For the text-containing cell, return its midpoint in (x, y) coordinate format. 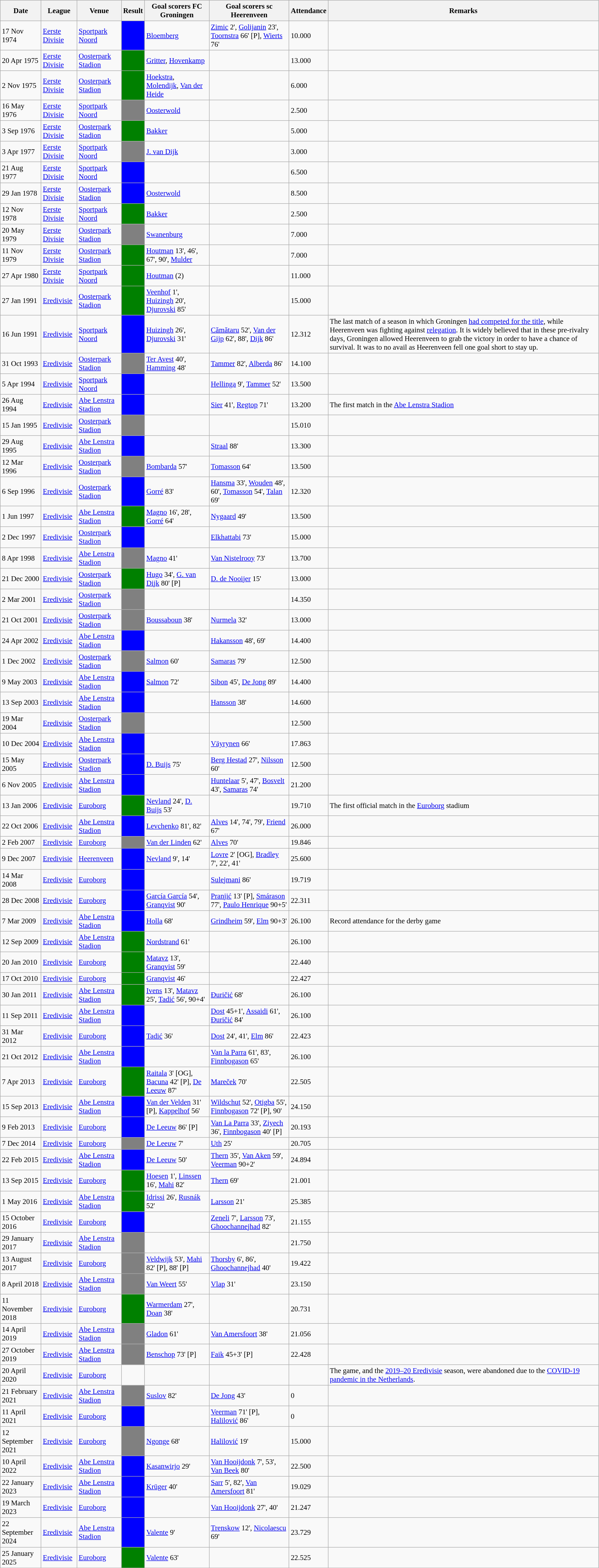
Gritter, Hovenkamp (177, 61)
24 Apr 2002 (21, 640)
Salmon 60' (177, 661)
12 Nov 1978 (21, 213)
Halilović 19' (249, 1441)
Cămătaru 52', Van der Gijp 62', 88', Dijk 86' (249, 334)
Samaras 79' (249, 661)
Hakansson 48', 69' (249, 640)
De Jong 43' (249, 1396)
12 September 2021 (21, 1441)
Warmerdam 27', Doan 38' (177, 1309)
Hansma 33', Wouden 48', 60', Tomasson 54', Talan 69' (249, 492)
26.000 (308, 827)
22.423 (308, 1036)
6.000 (308, 86)
20 Apr 1975 (21, 61)
19.719 (308, 880)
Valente 9' (177, 1533)
Mareček 70' (249, 1082)
15.010 (308, 426)
20.731 (308, 1309)
Magno 16', 28', Gorré 64' (177, 516)
Dost 45+1', Assaidi 61', Đuričić 84' (249, 1016)
Hansson 38' (249, 702)
14 April 2019 (21, 1334)
15 Sep 2013 (21, 1106)
Van der Linden 62' (177, 843)
21.001 (308, 1181)
7 Mar 2009 (21, 921)
Levchenko 81', 82' (177, 827)
Đuričić 68' (249, 995)
24.150 (308, 1106)
21 Dec 2000 (21, 578)
Remarks (463, 11)
19.846 (308, 843)
27 Apr 1980 (21, 276)
10.000 (308, 36)
2 Mar 2001 (21, 599)
15 May 2005 (21, 765)
22.440 (308, 962)
Date (21, 11)
22 January 2023 (21, 1487)
22.500 (308, 1466)
Gladon 61' (177, 1334)
Nygaard 49' (249, 516)
22.428 (308, 1355)
Raitala 3' [OG], Bacuna 42' [P], De Leeuw 87' (177, 1082)
11 Sep 2011 (21, 1016)
Houtman 13', 46', 67', 90', Mulder (177, 255)
Ngonge 68' (177, 1441)
30 Jan 2011 (21, 995)
Sarr 5', 82', Van Amersfoort 81' (249, 1487)
13 Jan 2006 (21, 805)
Houtman (2) (177, 276)
21 Oct 2001 (21, 620)
8 April 2018 (21, 1284)
7 Apr 2013 (21, 1082)
25.600 (308, 859)
Dost 24', 41', Elm 86' (249, 1036)
The first match in the Abe Lenstra Stadion (463, 405)
26 Aug 1994 (21, 405)
13 Sep 2015 (21, 1181)
3.000 (308, 151)
22 Oct 2006 (21, 827)
17.863 (308, 744)
Tammer 82', Alberda 86' (249, 364)
9 Dec 2007 (21, 859)
Thern 35', Van Aken 59', Veerman 90+2' (249, 1160)
Veerman 71' [P], Halilović 86' (249, 1417)
Pranjić 13' [P], Smárason 77', Paulo Henrique 90+5' (249, 900)
Vlap 31' (249, 1284)
De Leeuw 7' (177, 1144)
Huizingh 26', Djurovski 31' (177, 334)
Benschop 73' [P] (177, 1355)
14 Mar 2008 (21, 880)
Veenhof 1', Huizingh 20', Djurovski 85' (177, 301)
Salmon 72' (177, 682)
22 September 2024 (21, 1533)
17 Oct 2010 (21, 979)
22.427 (308, 979)
Huntelaar 5', 47', Bosvelt 43', Samaras 74' (249, 785)
7 Dec 2014 (21, 1144)
Sier 41', Regtop 71' (249, 405)
27 Jan 1991 (21, 301)
19 Mar 2004 (21, 723)
20 April 2020 (21, 1375)
De Leeuw 50' (177, 1160)
Uth 25' (249, 1144)
21.155 (308, 1222)
Idrissi 26', Rusnák 52' (177, 1201)
8 Apr 1998 (21, 558)
13.300 (308, 446)
21.056 (308, 1334)
Holla 68' (177, 921)
25.385 (308, 1201)
31 Oct 1993 (21, 364)
2 Nov 1975 (21, 86)
Alves 70' (249, 843)
13 Sep 2003 (21, 702)
Nurmela 32' (249, 620)
Venue (99, 11)
Nevland 24', D. Buijs 53' (177, 805)
The first official match in the Euroborg stadium (463, 805)
Suslov 82' (177, 1396)
10 Dec 2004 (21, 744)
Ivens 13', Matavz 25', Tadić 56', 90+4' (177, 995)
19.710 (308, 805)
14.350 (308, 599)
28 Dec 2008 (21, 900)
Result (133, 11)
21.200 (308, 785)
Nevland 9', 14' (177, 859)
Zimic 2', Golijanin 23', Toornstra 66' [P], Wierts 76' (249, 36)
16 May 1976 (21, 111)
Väyrynen 66' (249, 744)
Hoekstra, Molendijk, Van der Heide (177, 86)
Hoesen 1', Linssen 16', Mahi 82' (177, 1181)
29 Aug 1995 (21, 446)
Grindheim 59', Elm 90+3' (249, 921)
9 May 2003 (21, 682)
20.193 (308, 1128)
Bombarda 57' (177, 467)
Bloemberg (177, 36)
Valente 63' (177, 1558)
Van Amersfoort 38' (249, 1334)
Matavz 13', Granqvist 59' (177, 962)
13.200 (308, 405)
Thorsby 6', 86', Ghoochannejhad 40' (249, 1263)
Kasanwirjo 29' (177, 1466)
8.500 (308, 193)
Van Nistelrooy 73' (249, 558)
1 May 2016 (21, 1201)
Attendance (308, 11)
12.312 (308, 334)
Krüger 40' (177, 1487)
12 Mar 1996 (21, 467)
20.705 (308, 1144)
11 November 2018 (21, 1309)
Lovre 2' [OG], Bradley 7', 22', 41' (249, 859)
19.422 (308, 1263)
21.750 (308, 1243)
2 Feb 2007 (21, 843)
Van der Velden 31' [P], Kappelhof 56' (177, 1106)
14.600 (308, 702)
Tadić 36' (177, 1036)
García García 54', Granqvist 90' (177, 900)
Thern 69' (249, 1181)
27 October 2019 (21, 1355)
17 Nov 1974 (21, 36)
De Leeuw 86' [P] (177, 1128)
Van Weert 55' (177, 1284)
5 Apr 1994 (21, 384)
21 Aug 1977 (21, 173)
20 Jan 2010 (21, 962)
Straal 88' (249, 446)
Berg Hestad 27', Nilsson 60' (249, 765)
14.100 (308, 364)
1 Dec 2002 (21, 661)
Granqvist 46' (177, 979)
6.500 (308, 173)
23.150 (308, 1284)
29 January 2017 (21, 1243)
Trenskow 12', Nicolaescu 69' (249, 1533)
22.505 (308, 1082)
31 Mar 2012 (21, 1036)
3 Sep 1976 (21, 131)
10 April 2022 (21, 1466)
Sulejmani 86' (249, 880)
D. de Nooijer 15' (249, 578)
Hugo 34', G. van Dijk 80' [P] (177, 578)
12 Sep 2009 (21, 942)
Faik 45+3' [P] (249, 1355)
Zeneli 7', Larsson 73', Ghoochannejhad 82' (249, 1222)
Van la Parra 61', 83', Finnbogason 65' (249, 1057)
22 Feb 2015 (21, 1160)
Van Hooijdonk 27', 40' (249, 1507)
24.894 (308, 1160)
The game, and the 2019–20 Eredivisie season, were abandoned due to the COVID-19 pandemic in the Netherlands. (463, 1375)
Hellinga 9', Tammer 52' (249, 384)
Magno 41' (177, 558)
Ter Avest 40', Hamming 48' (177, 364)
Elkhattabi 73' (249, 538)
1 Jun 1997 (21, 516)
League (59, 11)
Nordstrand 61' (177, 942)
D. Buijs 75' (177, 765)
13.700 (308, 558)
Boussaboun 38' (177, 620)
22.525 (308, 1558)
23.729 (308, 1533)
Larsson 21' (249, 1201)
2 Dec 1997 (21, 538)
9 Feb 2013 (21, 1128)
Heerenveen (99, 859)
Swanenburg (177, 235)
25 January 2025 (21, 1558)
16 Jun 1991 (21, 334)
J. van Dijk (177, 151)
11.000 (308, 276)
21 Oct 2012 (21, 1057)
15 October 2016 (21, 1222)
Van Hooijdonk 7', 53', Van Beek 80' (249, 1466)
29 Jan 1978 (21, 193)
15 Jan 1995 (21, 426)
Van La Parra 33', Ziyech 36', Finnbogason 40' [P] (249, 1128)
6 Nov 2005 (21, 785)
11 April 2021 (21, 1417)
Goal scorers sc Heerenveen (249, 11)
Gorré 83' (177, 492)
Wildschut 52', Otigba 55', Finnbogason 72' [P], 90' (249, 1106)
12.320 (308, 492)
5.000 (308, 131)
Tomasson 64' (249, 467)
13 August 2017 (21, 1263)
3 Apr 1977 (21, 151)
Goal scorers FC Groningen (177, 11)
Record attendance for the derby game (463, 921)
Sibon 45', De Jong 89' (249, 682)
19.029 (308, 1487)
Alves 14', 74', 79', Friend 67' (249, 827)
21.247 (308, 1507)
6 Sep 1996 (21, 492)
Veldwijk 53', Mahi 82' [P], 88' [P] (177, 1263)
11 Nov 1979 (21, 255)
21 February 2021 (21, 1396)
19 March 2023 (21, 1507)
20 May 1979 (21, 235)
22.311 (308, 900)
